For the text-containing cell, return its midpoint in (X, Y) coordinate format. 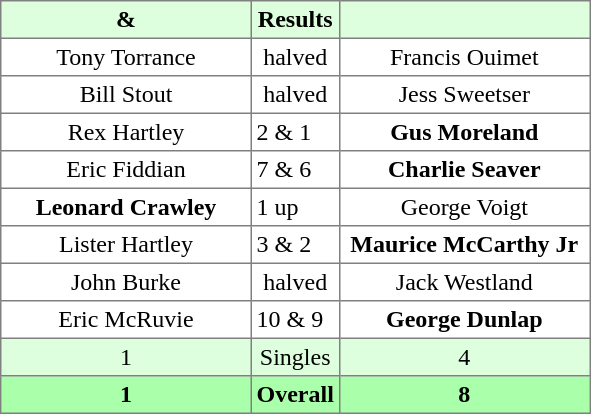
Tony Torrance (126, 57)
7 & 6 (295, 170)
Results (295, 20)
Singles (295, 357)
Charlie Seaver (464, 170)
4 (464, 357)
Francis Ouimet (464, 57)
& (126, 20)
10 & 9 (295, 320)
Rex Hartley (126, 132)
Eric McRuvie (126, 320)
Jess Sweetser (464, 95)
3 & 2 (295, 245)
1 up (295, 207)
2 & 1 (295, 132)
Bill Stout (126, 95)
George Voigt (464, 207)
Gus Moreland (464, 132)
John Burke (126, 282)
Overall (295, 395)
Lister Hartley (126, 245)
Eric Fiddian (126, 170)
8 (464, 395)
George Dunlap (464, 320)
Jack Westland (464, 282)
Maurice McCarthy Jr (464, 245)
Leonard Crawley (126, 207)
